Return the [X, Y] coordinate for the center point of the cell that contains the specified text.  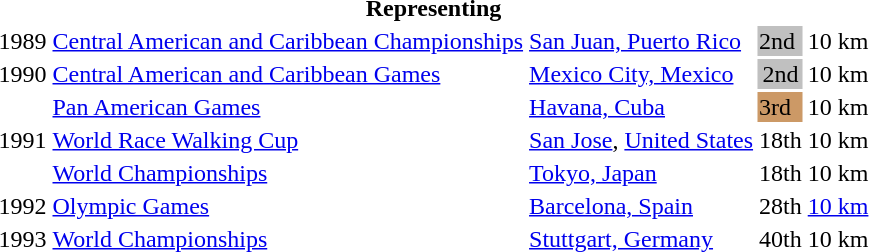
Central American and Caribbean Championships [288, 41]
World Championships [288, 173]
3rd [781, 107]
Mexico City, Mexico [642, 74]
San Jose, United States [642, 140]
28th [781, 206]
San Juan, Puerto Rico [642, 41]
Havana, Cuba [642, 107]
Olympic Games [288, 206]
Tokyo, Japan [642, 173]
World Race Walking Cup [288, 140]
Central American and Caribbean Games [288, 74]
Barcelona, Spain [642, 206]
Pan American Games [288, 107]
